Determine the (X, Y) coordinate at the center of the cell enclosing the given text.  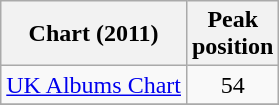
UK Albums Chart (94, 85)
Peakposition (232, 34)
Chart (2011) (94, 34)
54 (232, 85)
